Pinpoint the cell where the given text exists, returning its [x, y] midpoint coordinate. 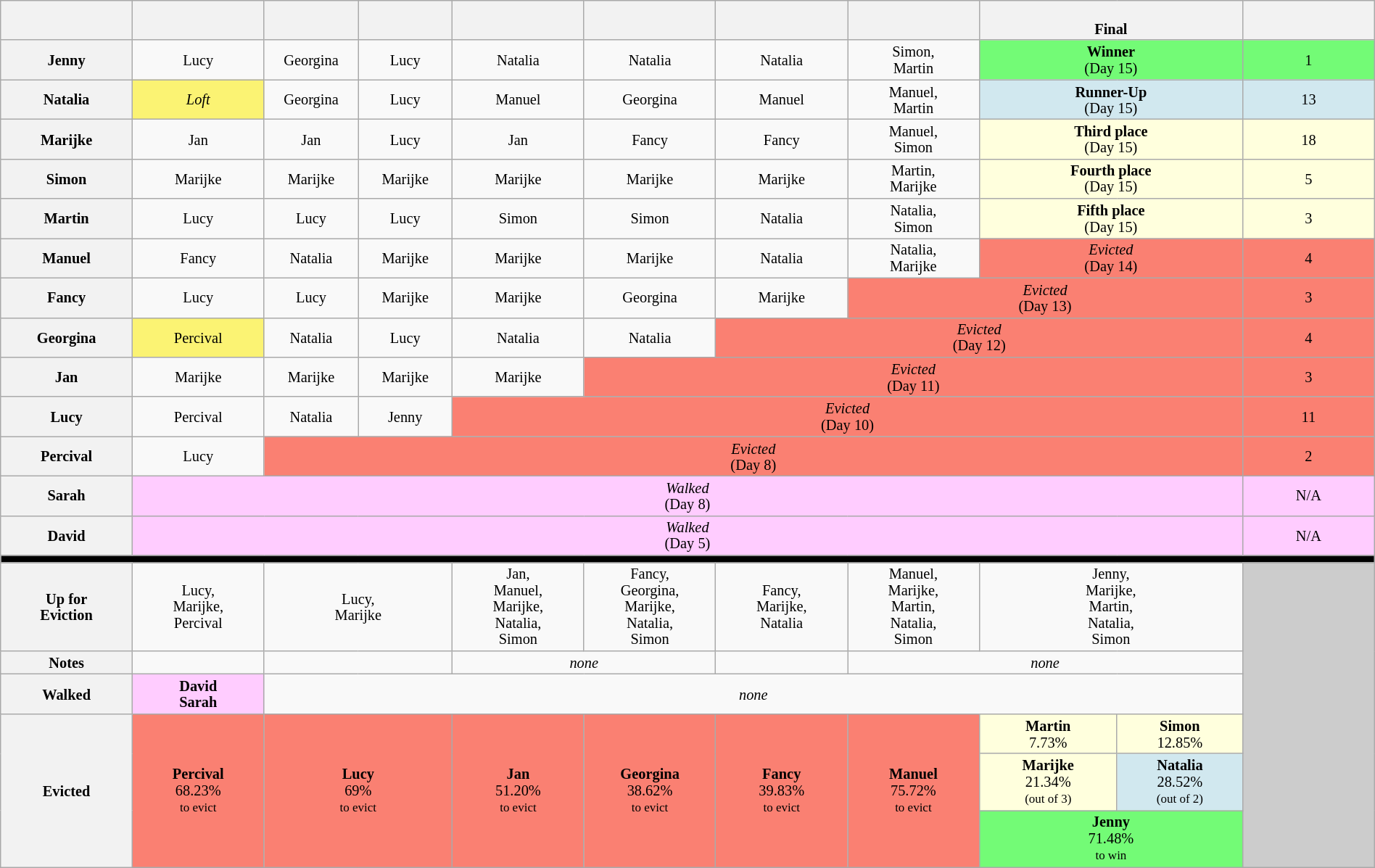
Lucy69%to evict [358, 790]
Jenny,Marijke,Martin,Natalia,Simon [1111, 606]
Walked [67, 695]
Fancy,Georgina,Marijke,Natalia,Simon [650, 606]
Martin,Marijke [914, 178]
Walked(Day 5) [687, 535]
Jenny71.48%to win [1111, 838]
Fourth place(Day 15) [1111, 178]
Jan,Manuel,Marijke,Natalia,Simon [519, 606]
David [67, 535]
Evicted(Day 10) [848, 416]
Natalia,Simon [914, 219]
13 [1309, 100]
Winner(Day 15) [1111, 59]
Evicted(Day 13) [1046, 297]
Manuel,Martin [914, 100]
2 [1309, 457]
Up forEviction [67, 606]
Final [1111, 20]
18 [1309, 139]
11 [1309, 416]
Loft [198, 100]
Marijke21.34%(out of 3) [1048, 782]
Walked(Day 8) [687, 496]
Natalia28.52%(out of 2) [1179, 782]
Martin7.73% [1048, 734]
DavidSarah [198, 695]
Fifth place(Day 15) [1111, 219]
Evicted(Day 12) [979, 338]
Simon,Martin [914, 59]
Evicted(Day 8) [753, 457]
Percival68.23%to evict [198, 790]
5 [1309, 178]
Evicted(Day 14) [1111, 258]
Lucy,Marijke,Percival [198, 606]
Martin [67, 219]
Natalia,Marijke [914, 258]
Evicted [67, 790]
Notes [67, 662]
Simon12.85% [1179, 734]
Manuel,Simon [914, 139]
Manuel,Marijke,Martin,Natalia,Simon [914, 606]
1 [1309, 59]
Fancy39.83%to evict [782, 790]
Manuel75.72%to evict [914, 790]
Fancy,Marijke,Natalia [782, 606]
Georgina38.62%to evict [650, 790]
Third place(Day 15) [1111, 139]
Lucy,Marijke [358, 606]
Evicted(Day 11) [913, 377]
Sarah [67, 496]
Runner-Up(Day 15) [1111, 100]
Jan51.20%to evict [519, 790]
